Search for the cell housing the specified text and yield its (X, Y) center coordinate. 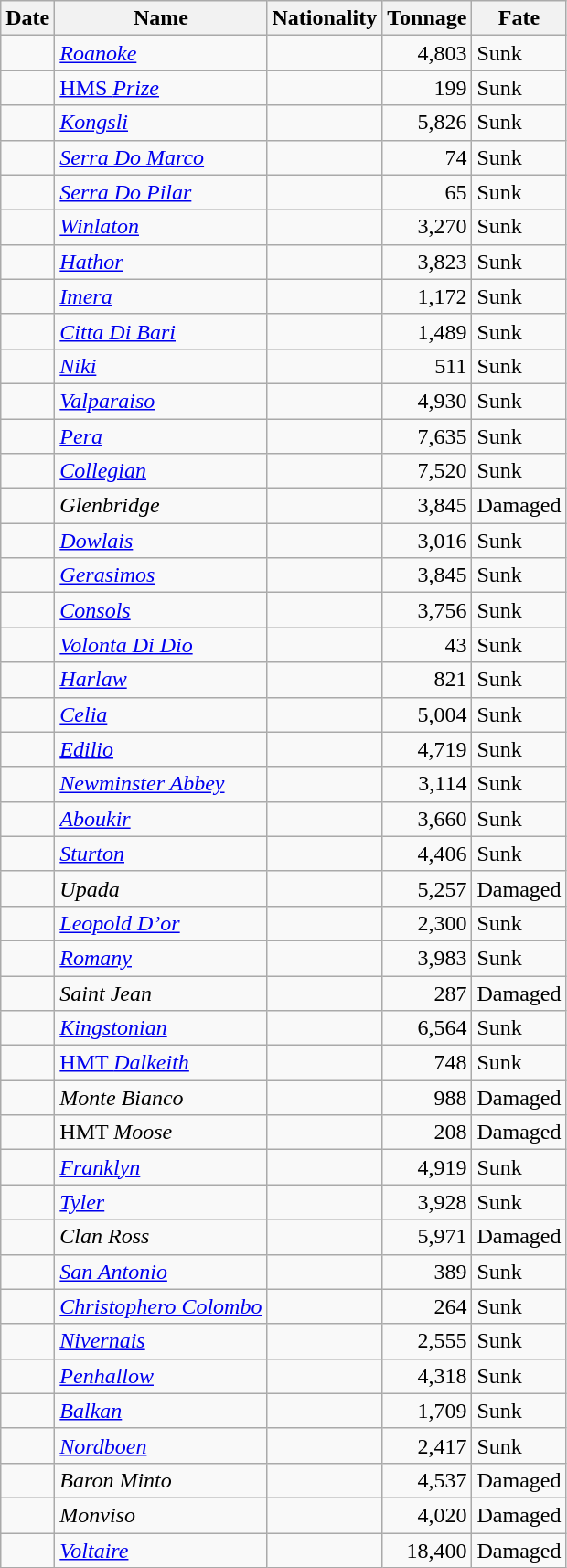
Clan Ross (161, 1237)
2,555 (427, 1341)
Monviso (161, 1515)
3,823 (427, 262)
Monte Bianco (161, 1098)
4,406 (427, 854)
HMT Dalkeith (161, 1063)
Citta Di Bari (161, 331)
43 (427, 645)
Tonnage (427, 18)
5,257 (427, 888)
3,928 (427, 1202)
65 (427, 192)
3,660 (427, 819)
Upada (161, 888)
Kingstonian (161, 1028)
Winlaton (161, 227)
Nivernais (161, 1341)
208 (427, 1133)
4,537 (427, 1480)
4,803 (427, 53)
Gerasimos (161, 575)
Baron Minto (161, 1480)
Christophero Colombo (161, 1306)
3,270 (427, 227)
1,172 (427, 296)
Tyler (161, 1202)
7,635 (427, 436)
Voltaire (161, 1551)
2,300 (427, 923)
HMS Prize (161, 88)
Saint Jean (161, 993)
Penhallow (161, 1376)
821 (427, 680)
Date (27, 18)
3,983 (427, 958)
Pera (161, 436)
Nationality (325, 18)
511 (427, 366)
5,826 (427, 123)
Nordboen (161, 1445)
Aboukir (161, 819)
264 (427, 1306)
Imera (161, 296)
Serra Do Pilar (161, 192)
Leopold D’or (161, 923)
Hathor (161, 262)
Balkan (161, 1411)
Celia (161, 714)
Sturton (161, 854)
4,930 (427, 401)
Niki (161, 366)
San Antonio (161, 1272)
Collegian (161, 471)
5,004 (427, 714)
4,318 (427, 1376)
Fate (519, 18)
Edilio (161, 749)
3,016 (427, 541)
Serra Do Marco (161, 157)
Consols (161, 610)
199 (427, 88)
3,114 (427, 784)
Kongsli (161, 123)
Name (161, 18)
2,417 (427, 1445)
Dowlais (161, 541)
3,756 (427, 610)
Roanoke (161, 53)
287 (427, 993)
Newminster Abbey (161, 784)
74 (427, 157)
Valparaiso (161, 401)
7,520 (427, 471)
Glenbridge (161, 506)
389 (427, 1272)
988 (427, 1098)
5,971 (427, 1237)
748 (427, 1063)
4,020 (427, 1515)
1,489 (427, 331)
4,719 (427, 749)
Franklyn (161, 1167)
18,400 (427, 1551)
6,564 (427, 1028)
4,919 (427, 1167)
Romany (161, 958)
1,709 (427, 1411)
Volonta Di Dio (161, 645)
HMT Moose (161, 1133)
Harlaw (161, 680)
